Scan for the cell matching the given text and deliver its [x, y] coordinate at center. 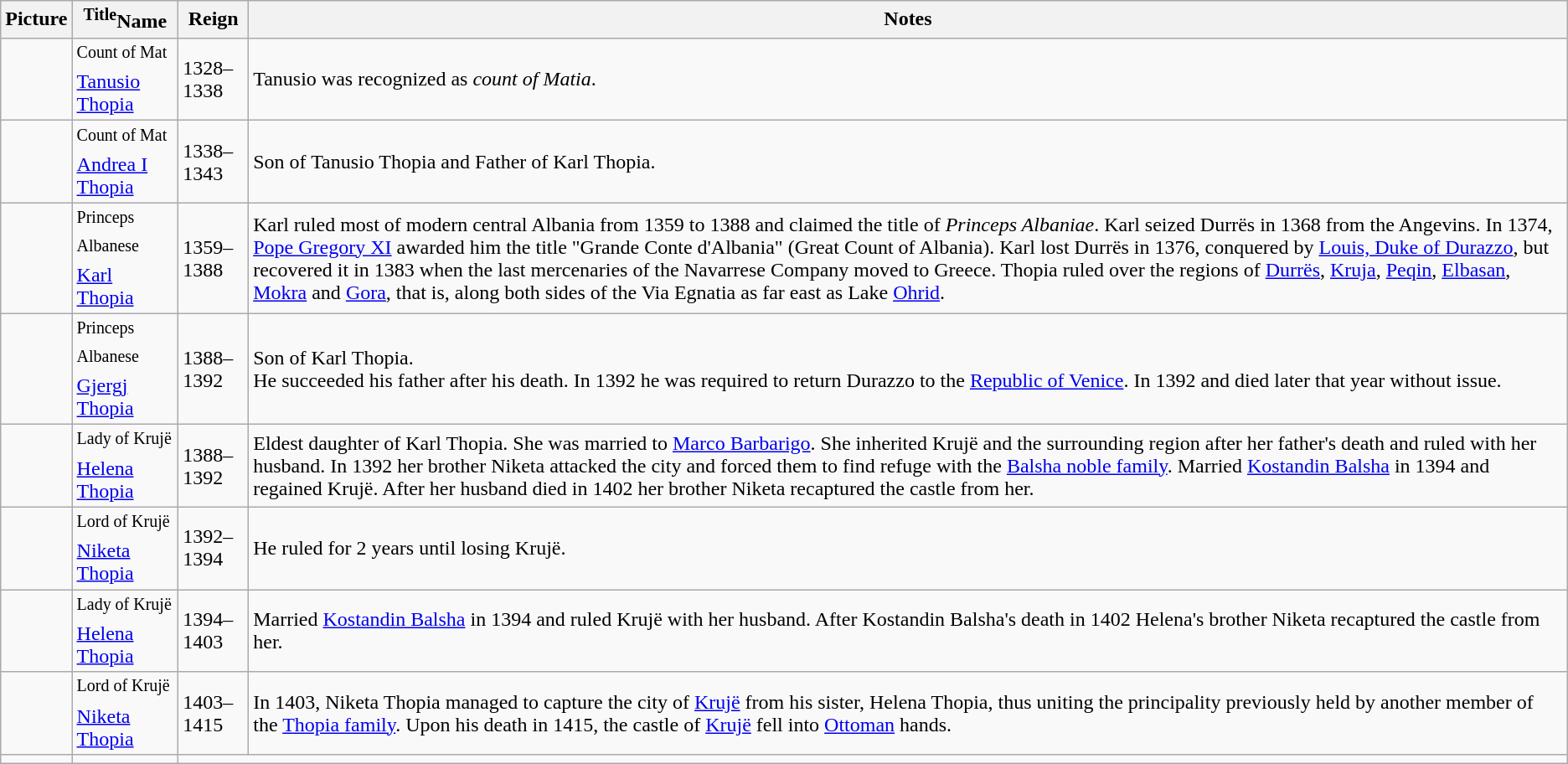
Lady of Krujë Helena Thopia [126, 466]
Princeps AlbaneseKarl Thopia [126, 258]
TitleName [126, 20]
He ruled for 2 years until losing Krujë. [908, 548]
Notes [908, 20]
1394–1403 [214, 632]
1359–1388 [214, 258]
Reign [214, 20]
1392–1394 [214, 548]
Picture [37, 20]
Princeps AlbaneseGjergj Thopia [126, 369]
1328–1338 [214, 79]
1338–1343 [214, 163]
Count of MatTanusio Thopia [126, 79]
Son of Tanusio Thopia and Father of Karl Thopia. [908, 163]
1403–1415 [214, 714]
Lady of KrujëHelena Thopia [126, 632]
Tanusio was recognized as count of Matia. [908, 79]
Count of MatAndrea I Thopia [126, 163]
